Output the [x, y] coordinate of the center of the cell containing the given text.  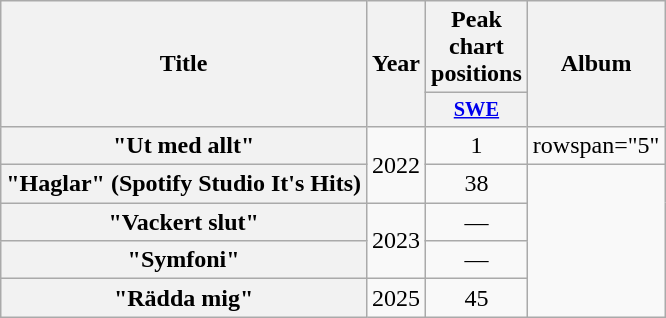
SWE [477, 110]
Year [396, 64]
Peak chart positions [477, 47]
45 [477, 298]
2022 [396, 164]
rowspan="5" [596, 145]
"Vackert slut" [184, 222]
2025 [396, 298]
"Rädda mig" [184, 298]
"Symfoni" [184, 260]
"Ut med allt" [184, 145]
Title [184, 64]
Album [596, 64]
"Haglar" (Spotify Studio It's Hits) [184, 184]
1 [477, 145]
38 [477, 184]
2023 [396, 241]
